Provide the [x, y] coordinate of the cell's center where the given text is located.  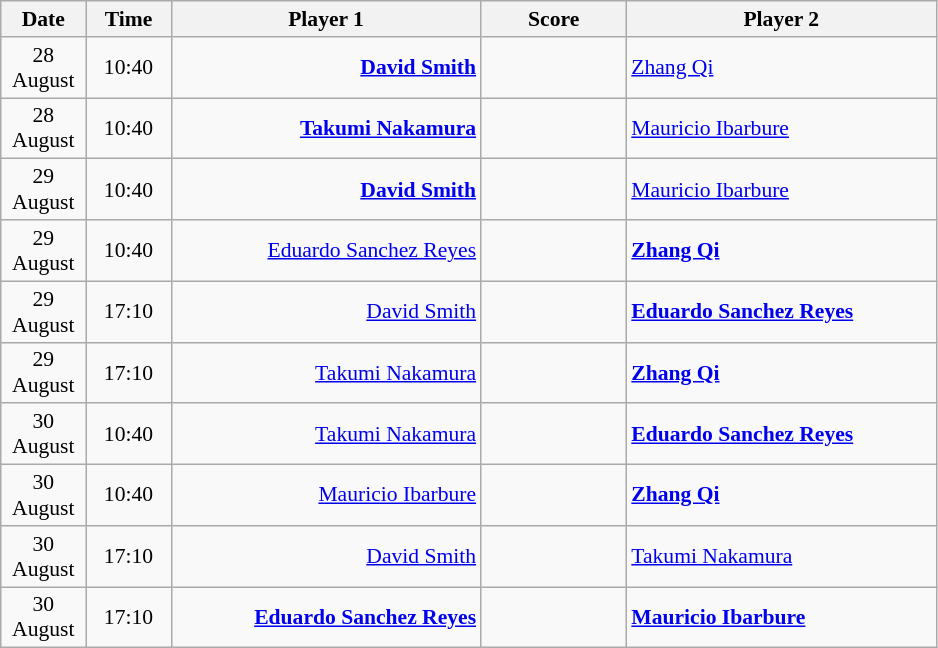
Date [44, 19]
Player 1 [326, 19]
Player 2 [781, 19]
Score [554, 19]
Time [128, 19]
